Provide the (X, Y) coordinate of the cell's center where the given text is located.  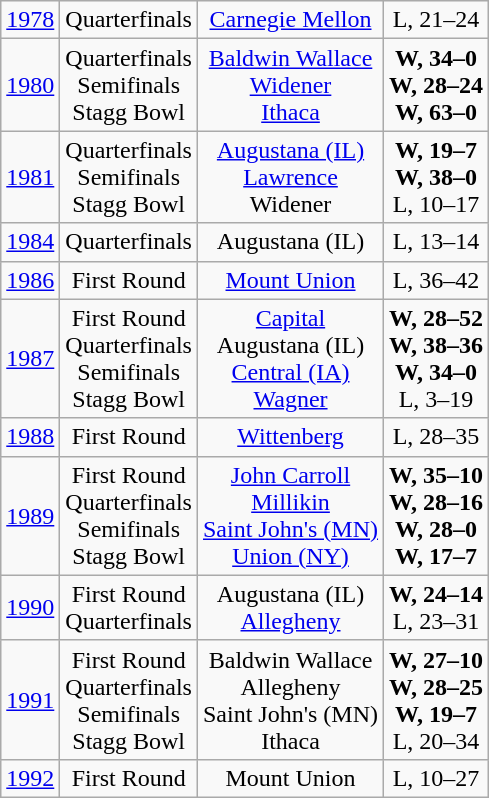
Baldwin WallaceWidenerIthaca (290, 85)
W, 19–7W, 38–0L, 10–17 (436, 177)
CapitalAugustana (IL)Central (IA)Wagner (290, 358)
1987 (30, 358)
W, 27–10W, 28–25 W, 19–7L, 20–34 (436, 700)
1991 (30, 700)
1989 (30, 516)
Carnegie Mellon (290, 20)
Augustana (IL) (290, 242)
1988 (30, 437)
L, 21–24 (436, 20)
John CarrollMillikinSaint John's (MN)Union (NY) (290, 516)
W, 34–0W, 28–24W, 63–0 (436, 85)
1978 (30, 20)
First RoundQuarterfinals (129, 608)
Augustana (IL)LawrenceWidener (290, 177)
W, 35–10W, 28–16W, 28–0W, 17–7 (436, 516)
1992 (30, 778)
1990 (30, 608)
L, 28–35 (436, 437)
W, 24–14L, 23–31 (436, 608)
1981 (30, 177)
1984 (30, 242)
1980 (30, 85)
1986 (30, 280)
Wittenberg (290, 437)
L, 36–42 (436, 280)
Augustana (IL)Allegheny (290, 608)
L, 10–27 (436, 778)
L, 13–14 (436, 242)
W, 28–52W, 38–36W, 34–0L, 3–19 (436, 358)
Baldwin WallaceAlleghenySaint John's (MN)Ithaca (290, 700)
